Determine the [x, y] coordinate at the center of the cell enclosing the given text.  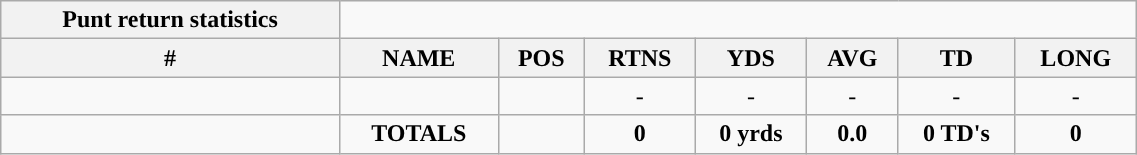
0 TD's [956, 134]
0.0 [852, 134]
LONG [1076, 58]
RTNS [640, 58]
# [170, 58]
TD [956, 58]
NAME [418, 58]
TOTALS [418, 134]
AVG [852, 58]
0 yrds [750, 134]
Punt return statistics [170, 20]
POS [541, 58]
YDS [750, 58]
